For the text-containing cell, return its midpoint in [X, Y] coordinate format. 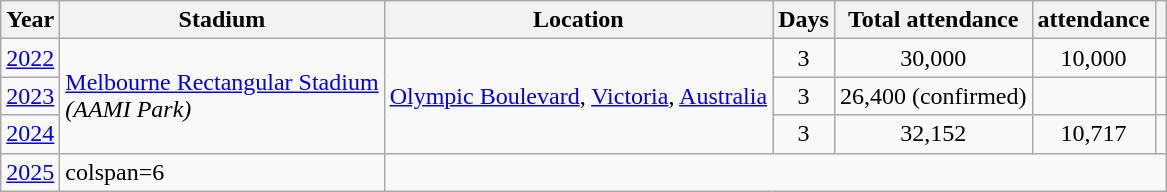
Total attendance [933, 20]
32,152 [933, 134]
2024 [30, 134]
Location [578, 20]
Melbourne Rectangular Stadium(AAMI Park) [222, 96]
2023 [30, 96]
2025 [30, 172]
Stadium [222, 20]
26,400 (confirmed) [933, 96]
Year [30, 20]
attendance [1094, 20]
2022 [30, 58]
colspan=6 [222, 172]
Olympic Boulevard, Victoria, Australia [578, 96]
10,717 [1094, 134]
Days [804, 20]
30,000 [933, 58]
10,000 [1094, 58]
